Capture the cell that displays the provided text and extract its (x, y) central coordinate. 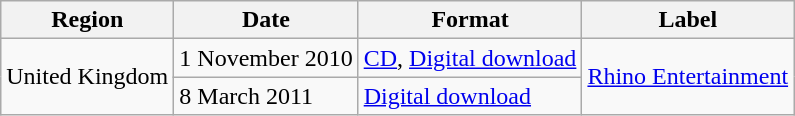
Date (266, 20)
1 November 2010 (266, 58)
Rhino Entertainment (688, 77)
Label (688, 20)
8 March 2011 (266, 96)
Format (470, 20)
CD, Digital download (470, 58)
Region (88, 20)
United Kingdom (88, 77)
Digital download (470, 96)
